Capture the cell that displays the provided text and extract its [x, y] central coordinate. 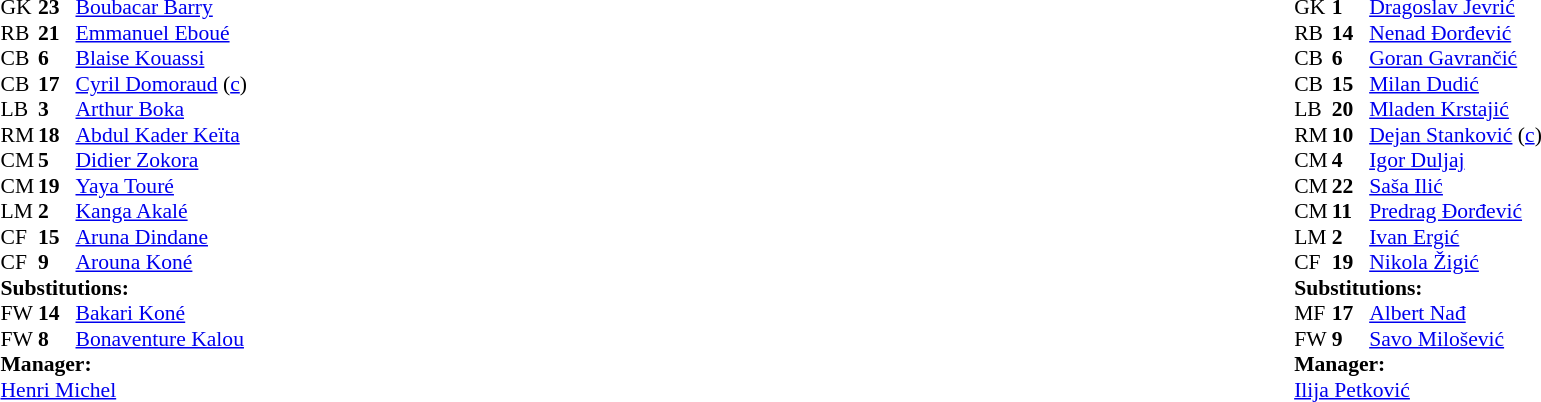
Kanga Akalé [162, 211]
5 [57, 161]
3 [57, 109]
20 [1351, 109]
Arouna Koné [162, 263]
10 [1351, 135]
Abdul Kader Keïta [162, 135]
11 [1351, 211]
Arthur Boka [162, 109]
Cyril Domoraud (c) [162, 84]
8 [57, 339]
22 [1351, 186]
Yaya Touré [162, 186]
Bonaventure Kalou [162, 339]
Bakari Koné [162, 313]
Didier Zokora [162, 161]
MF [1313, 313]
Substitutions: [123, 288]
Aruna Dindane [162, 237]
4 [1351, 161]
18 [57, 135]
Blaise Kouassi [162, 59]
Manager: [123, 365]
Emmanuel Eboué [162, 33]
21 [57, 33]
